Capture the cell that displays the provided text and extract its (x, y) central coordinate. 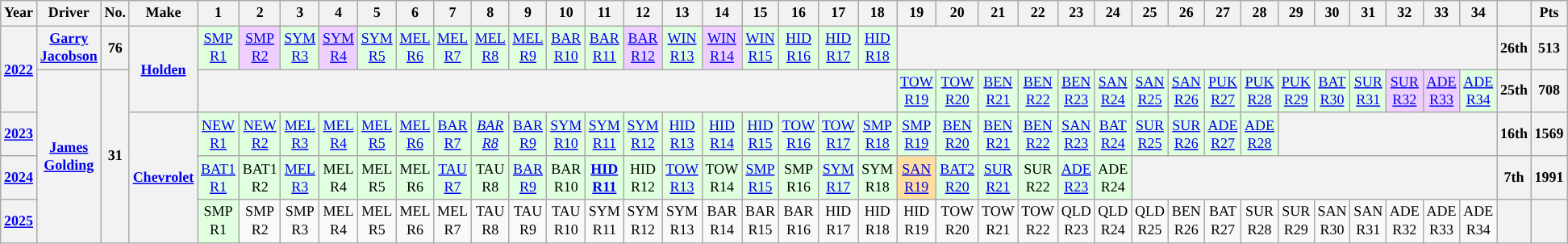
BAT1R2 (260, 178)
20 (957, 13)
QLDR23 (1076, 221)
TAUR7 (453, 178)
2024 (19, 178)
TOWR14 (721, 178)
SYMR5 (377, 48)
15 (761, 13)
BENR20 (957, 134)
SURR26 (1186, 134)
SURR31 (1368, 91)
SYMR10 (566, 134)
17 (839, 13)
SANR31 (1368, 221)
13 (682, 13)
TOWR22 (1037, 221)
7 (453, 13)
25th (1515, 91)
HIDR16 (799, 48)
BATR30 (1332, 91)
BARR14 (721, 221)
BAT2R20 (957, 178)
TOWR19 (916, 91)
BENR26 (1186, 221)
HIDR12 (643, 178)
BATR24 (1113, 134)
SMPR18 (878, 134)
SMPR3 (300, 221)
SANR30 (1332, 221)
SYMR3 (300, 48)
30 (1332, 13)
TOWR16 (799, 134)
18 (878, 13)
8 (490, 13)
14 (721, 13)
19 (916, 13)
33 (1441, 13)
1569 (1549, 134)
PUKR27 (1223, 91)
2023 (19, 134)
513 (1549, 48)
SURR22 (1037, 178)
BARR8 (490, 134)
SANR19 (916, 178)
28 (1260, 13)
6 (415, 13)
TOWR13 (682, 178)
HIDR11 (605, 178)
Pts (1549, 13)
MELR8 (490, 48)
16 (799, 13)
SURR25 (1150, 134)
QLDR25 (1150, 221)
26th (1515, 48)
26 (1186, 13)
BARR12 (643, 48)
PUKR28 (1260, 91)
QLDR24 (1113, 221)
SYMR17 (839, 178)
TOWR17 (839, 134)
TAUR9 (528, 221)
HIDR13 (682, 134)
29 (1295, 13)
James Golding (69, 157)
SURR28 (1260, 221)
76 (115, 48)
SYMR4 (339, 48)
SURR21 (999, 178)
Chevrolet (163, 178)
1 (219, 13)
MELR9 (528, 48)
27 (1223, 13)
WINR14 (721, 48)
5 (377, 13)
SMPR16 (799, 178)
4 (339, 13)
10 (566, 13)
32 (1405, 13)
2022 (19, 69)
BENR23 (1076, 91)
SURR32 (1405, 91)
ADER27 (1223, 134)
Year (19, 13)
708 (1549, 91)
WINR13 (682, 48)
16th (1515, 134)
SANR26 (1186, 91)
21 (999, 13)
ADER23 (1076, 178)
PUKR29 (1295, 91)
23 (1076, 13)
34 (1478, 13)
7th (1515, 178)
WINR15 (761, 48)
2 (260, 13)
TAUR10 (566, 221)
12 (643, 13)
SANR25 (1150, 91)
Driver (69, 13)
ADER24 (1113, 178)
No. (115, 13)
TOWR21 (999, 221)
BARR7 (453, 134)
2025 (19, 221)
HIDR14 (721, 134)
HIDR15 (761, 134)
24 (1113, 13)
BARR16 (799, 221)
HIDR19 (916, 221)
1991 (1549, 178)
BARR15 (761, 221)
BATR27 (1223, 221)
9 (528, 13)
Make (163, 13)
SANR24 (1113, 91)
Holden (163, 69)
NEWR2 (260, 134)
ADER32 (1405, 221)
SYMR13 (682, 221)
25 (1150, 13)
22 (1037, 13)
SMPR19 (916, 134)
ADER28 (1260, 134)
SURR29 (1295, 221)
SYMR18 (878, 178)
Garry Jacobson (69, 48)
NEWR1 (219, 134)
BARR11 (605, 48)
SMPR15 (761, 178)
11 (605, 13)
BAT1R1 (219, 178)
3 (300, 13)
SANR23 (1076, 134)
